Find where the given text appears and provide that cell's center as (x, y) coordinate. 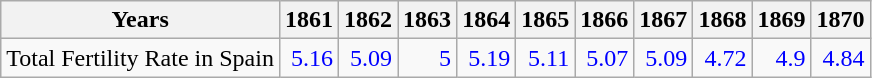
5 (428, 58)
5.19 (486, 58)
5.16 (308, 58)
5.07 (604, 58)
1870 (840, 20)
1861 (308, 20)
4.84 (840, 58)
Total Fertility Rate in Spain (140, 58)
1867 (664, 20)
Years (140, 20)
1865 (546, 20)
4.72 (722, 58)
1862 (368, 20)
1863 (428, 20)
1869 (782, 20)
1866 (604, 20)
4.9 (782, 58)
1864 (486, 20)
1868 (722, 20)
5.11 (546, 58)
